Search for the cell housing the specified text and yield its [x, y] center coordinate. 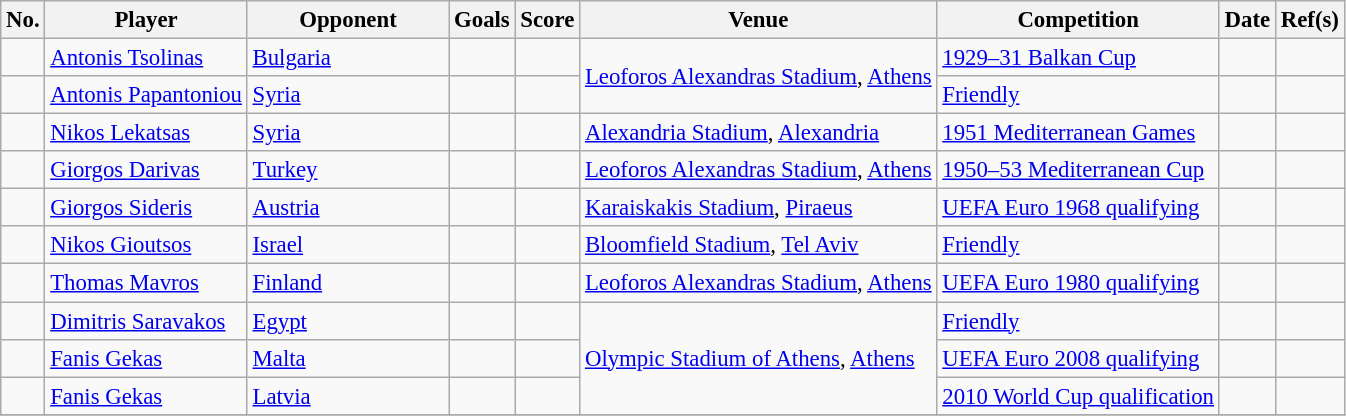
1950–53 Mediterranean Cup [1078, 170]
Giorgos Darivas [146, 170]
Turkey [348, 170]
Bulgaria [348, 58]
Ref(s) [1310, 20]
Antonis Papantoniou [146, 95]
Bloomfield Stadium, Tel Aviv [758, 245]
1951 Mediterranean Games [1078, 133]
Finland [348, 283]
Player [146, 20]
Competition [1078, 20]
Israel [348, 245]
Nikos Lekatsas [146, 133]
UEFA Euro 1980 qualifying [1078, 283]
Antonis Tsolinas [146, 58]
Austria [348, 208]
Thomas Mavros [146, 283]
Opponent [348, 20]
UEFA Euro 2008 qualifying [1078, 358]
Date [1247, 20]
1929–31 Balkan Cup [1078, 58]
Venue [758, 20]
Alexandria Stadium, Alexandria [758, 133]
Karaiskakis Stadium, Piraeus [758, 208]
Giorgos Sideris [146, 208]
Nikos Gioutsos [146, 245]
Score [548, 20]
UEFA Euro 1968 qualifying [1078, 208]
Dimitris Saravakos [146, 321]
Goals [482, 20]
Latvia [348, 396]
Egypt [348, 321]
No. [23, 20]
2010 World Cup qualification [1078, 396]
Malta [348, 358]
Olympic Stadium of Athens, Athens [758, 358]
